Find where the given text appears and provide that cell's center as [X, Y] coordinate. 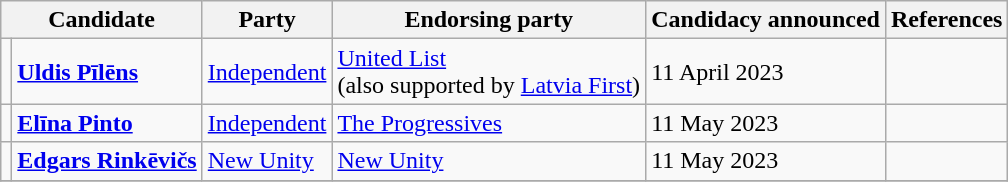
Candidate [102, 20]
The Progressives [489, 123]
References [946, 20]
11 April 2023 [766, 72]
Endorsing party [489, 20]
Edgars Rinkēvičs [107, 161]
Uldis Pīlēns [107, 72]
Party [267, 20]
Elīna Pinto [107, 123]
United List(also supported by Latvia First) [489, 72]
Candidacy announced [766, 20]
